For the text-containing cell, return its midpoint in [x, y] coordinate format. 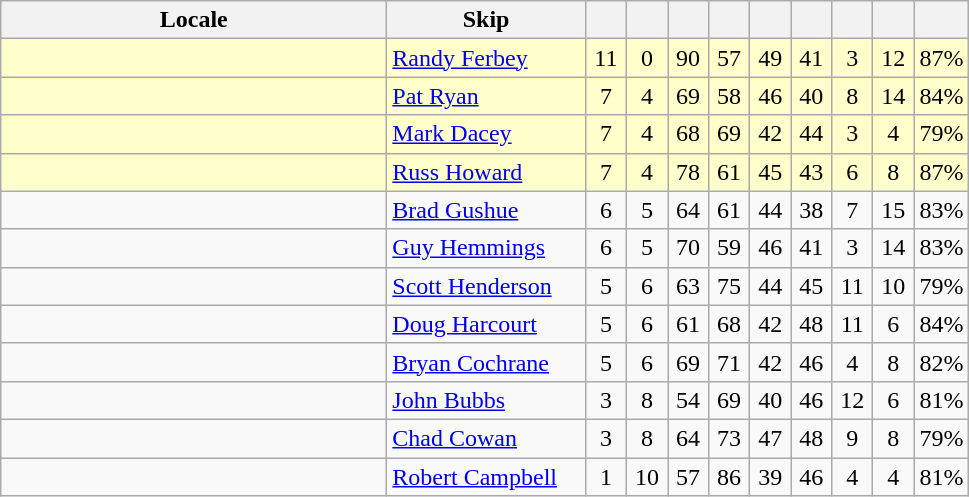
9 [852, 438]
70 [688, 248]
54 [688, 400]
49 [770, 58]
73 [730, 438]
Pat Ryan [486, 96]
Mark Dacey [486, 134]
Guy Hemmings [486, 248]
38 [812, 210]
78 [688, 172]
58 [730, 96]
Locale [194, 20]
63 [688, 286]
Robert Campbell [486, 477]
0 [646, 58]
John Bubbs [486, 400]
82% [942, 362]
Russ Howard [486, 172]
59 [730, 248]
43 [812, 172]
75 [730, 286]
86 [730, 477]
Doug Harcourt [486, 324]
1 [606, 477]
71 [730, 362]
47 [770, 438]
Bryan Cochrane [486, 362]
Brad Gushue [486, 210]
Scott Henderson [486, 286]
Skip [486, 20]
15 [894, 210]
Chad Cowan [486, 438]
Randy Ferbey [486, 58]
90 [688, 58]
39 [770, 477]
